Provide the (x, y) coordinate of the cell's center where the given text is located.  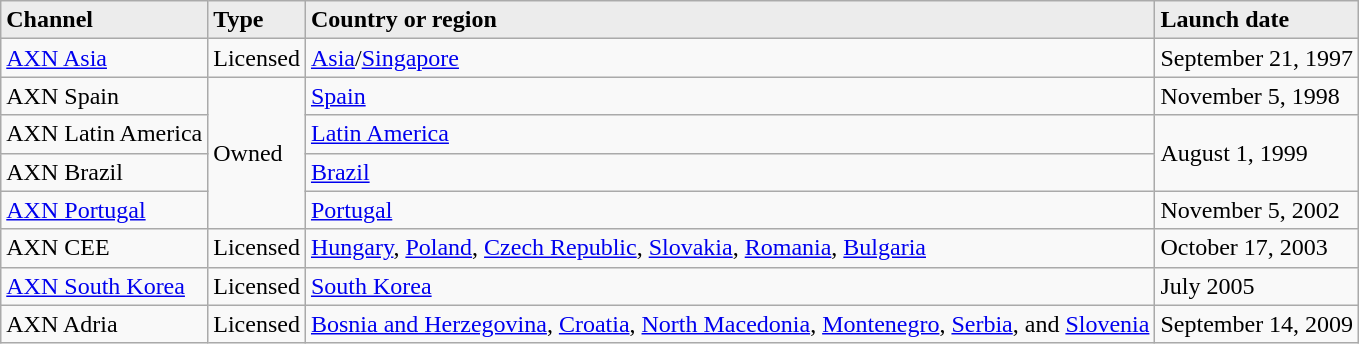
Owned (257, 153)
September 14, 2009 (1257, 324)
South Korea (730, 286)
AXN Spain (104, 96)
August 1, 1999 (1257, 153)
November 5, 1998 (1257, 96)
Country or region (730, 20)
Channel (104, 20)
Brazil (730, 172)
AXN Adria (104, 324)
Spain (730, 96)
AXN Asia (104, 58)
Launch date (1257, 20)
AXN CEE (104, 248)
AXN South Korea (104, 286)
October 17, 2003 (1257, 248)
Hungary, Poland, Czech Republic, Slovakia, Romania, Bulgaria (730, 248)
November 5, 2002 (1257, 210)
Portugal (730, 210)
AXN Portugal (104, 210)
September 21, 1997 (1257, 58)
Asia/Singapore (730, 58)
Latin America (730, 134)
Type (257, 20)
July 2005 (1257, 286)
Bosnia and Herzegovina, Croatia, North Macedonia, Montenegro, Serbia, and Slovenia (730, 324)
AXN Latin America (104, 134)
AXN Brazil (104, 172)
